From the cell containing the given text, extract its center point as [x, y] coordinate. 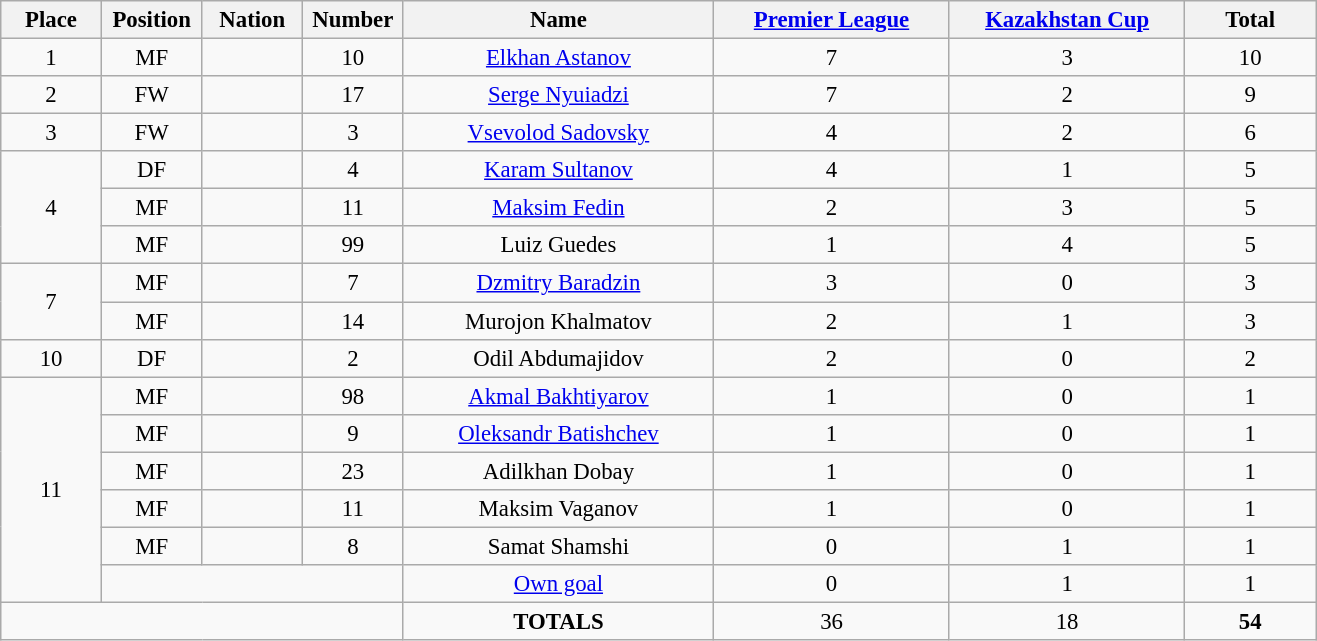
Position [152, 20]
36 [832, 621]
99 [354, 245]
Oleksandr Batishchev [558, 433]
Samat Shamshi [558, 546]
8 [354, 546]
Premier League [832, 20]
Murojon Khalmatov [558, 321]
Kazakhstan Cup [1067, 20]
Luiz Guedes [558, 245]
Maksim Vaganov [558, 509]
Vsevolod Sadovsky [558, 133]
Elkhan Astanov [558, 58]
Nation [252, 20]
Total [1250, 20]
Own goal [558, 584]
Place [52, 20]
17 [354, 95]
Adilkhan Dobay [558, 471]
Serge Nyuiadzi [558, 95]
Name [558, 20]
14 [354, 321]
Number [354, 20]
Karam Sultanov [558, 170]
6 [1250, 133]
98 [354, 396]
54 [1250, 621]
Maksim Fedin [558, 208]
23 [354, 471]
TOTALS [558, 621]
Dzmitry Baradzin [558, 283]
18 [1067, 621]
Akmal Bakhtiyarov [558, 396]
Odil Abdumajidov [558, 358]
